From the cell containing the given text, extract its center point as (x, y) coordinate. 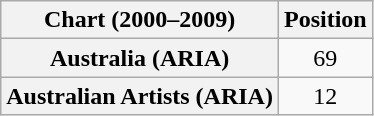
Australia (ARIA) (140, 58)
Australian Artists (ARIA) (140, 96)
69 (325, 58)
Position (325, 20)
Chart (2000–2009) (140, 20)
12 (325, 96)
